Determine the [x, y] coordinate at the center of the cell enclosing the given text.  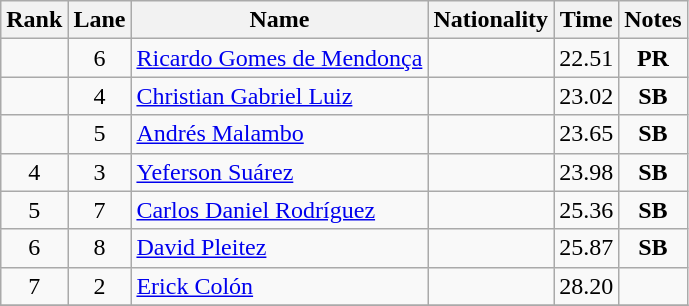
8 [100, 248]
Andrés Malambo [280, 134]
PR [653, 58]
Nationality [491, 20]
Christian Gabriel Luiz [280, 96]
22.51 [586, 58]
Rank [34, 20]
Yeferson Suárez [280, 172]
23.02 [586, 96]
25.87 [586, 248]
28.20 [586, 286]
Ricardo Gomes de Mendonça [280, 58]
25.36 [586, 210]
Carlos Daniel Rodríguez [280, 210]
Erick Colón [280, 286]
23.65 [586, 134]
Name [280, 20]
3 [100, 172]
2 [100, 286]
Time [586, 20]
Notes [653, 20]
23.98 [586, 172]
David Pleitez [280, 248]
Lane [100, 20]
